Scan for the cell matching the given text and deliver its [X, Y] coordinate at center. 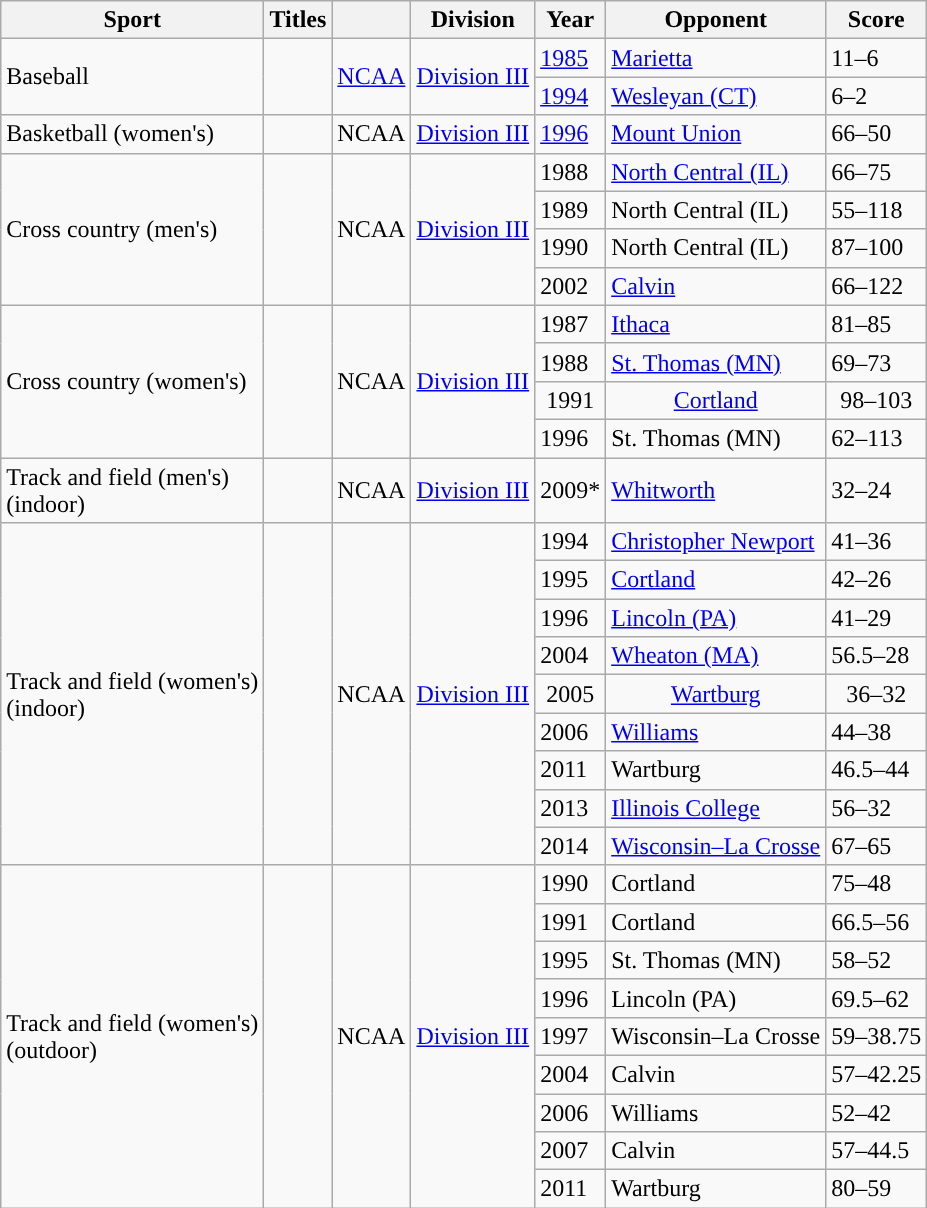
Year [570, 20]
Cross country (women's) [132, 381]
41–36 [876, 542]
Titles [298, 20]
Division [473, 20]
2005 [570, 694]
Wheaton (MA) [716, 656]
Christopher Newport [716, 542]
Whitworth [716, 490]
58–52 [876, 960]
42–26 [876, 580]
Track and field (men's) (indoor) [132, 490]
52–42 [876, 1113]
57–44.5 [876, 1151]
66.5–56 [876, 922]
Baseball [132, 77]
Illinois College [716, 808]
80–59 [876, 1189]
2009* [570, 490]
2013 [570, 808]
55–118 [876, 210]
Score [876, 20]
Marietta [716, 58]
Cross country (men's) [132, 229]
6–2 [876, 96]
Mount Union [716, 134]
1985 [570, 58]
2002 [570, 286]
57–42.25 [876, 1074]
Ithaca [716, 324]
66–50 [876, 134]
Basketball (women's) [132, 134]
46.5–44 [876, 770]
59–38.75 [876, 1036]
98–103 [876, 400]
66–122 [876, 286]
41–29 [876, 618]
44–38 [876, 732]
81–85 [876, 324]
36–32 [876, 694]
Sport [132, 20]
67–65 [876, 846]
Opponent [716, 20]
2007 [570, 1151]
Track and field (women's)(outdoor) [132, 1036]
32–24 [876, 490]
1997 [570, 1036]
87–100 [876, 248]
2014 [570, 846]
69–73 [876, 362]
Track and field (women's) (indoor) [132, 694]
62–113 [876, 438]
69.5–62 [876, 998]
56–32 [876, 808]
1989 [570, 210]
66–75 [876, 172]
56.5–28 [876, 656]
1987 [570, 324]
Wesleyan (CT) [716, 96]
11–6 [876, 58]
75–48 [876, 884]
